For the text-containing cell, return its midpoint in [X, Y] coordinate format. 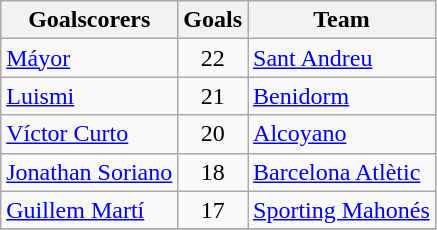
Goals [213, 20]
Sporting Mahonés [342, 210]
Jonathan Soriano [90, 172]
20 [213, 134]
Luismi [90, 96]
Guillem Martí [90, 210]
21 [213, 96]
Máyor [90, 58]
Barcelona Atlètic [342, 172]
Sant Andreu [342, 58]
18 [213, 172]
Víctor Curto [90, 134]
Benidorm [342, 96]
17 [213, 210]
Goalscorers [90, 20]
Alcoyano [342, 134]
22 [213, 58]
Team [342, 20]
